Locate the cell with the specified text and output its [x, y] center coordinate. 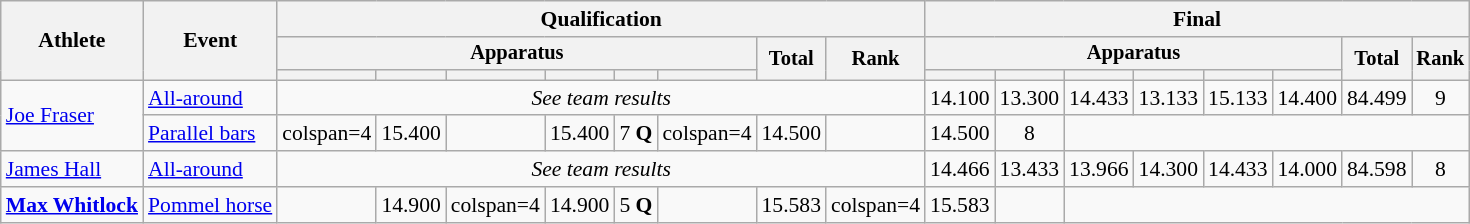
Final [1197, 19]
14.300 [1168, 169]
15.133 [1238, 98]
13.966 [1098, 169]
14.466 [960, 169]
14.000 [1308, 169]
14.400 [1308, 98]
5 Q [636, 205]
Pommel horse [210, 205]
9 [1441, 98]
84.499 [1376, 98]
Qualification [601, 19]
84.598 [1376, 169]
13.433 [1030, 169]
Max Whitlock [72, 205]
7 Q [636, 134]
Joe Fraser [72, 116]
Athlete [72, 40]
Event [210, 40]
13.300 [1030, 98]
14.100 [960, 98]
13.133 [1168, 98]
James Hall [72, 169]
Parallel bars [210, 134]
